Find where the given text appears and provide that cell's center as [x, y] coordinate. 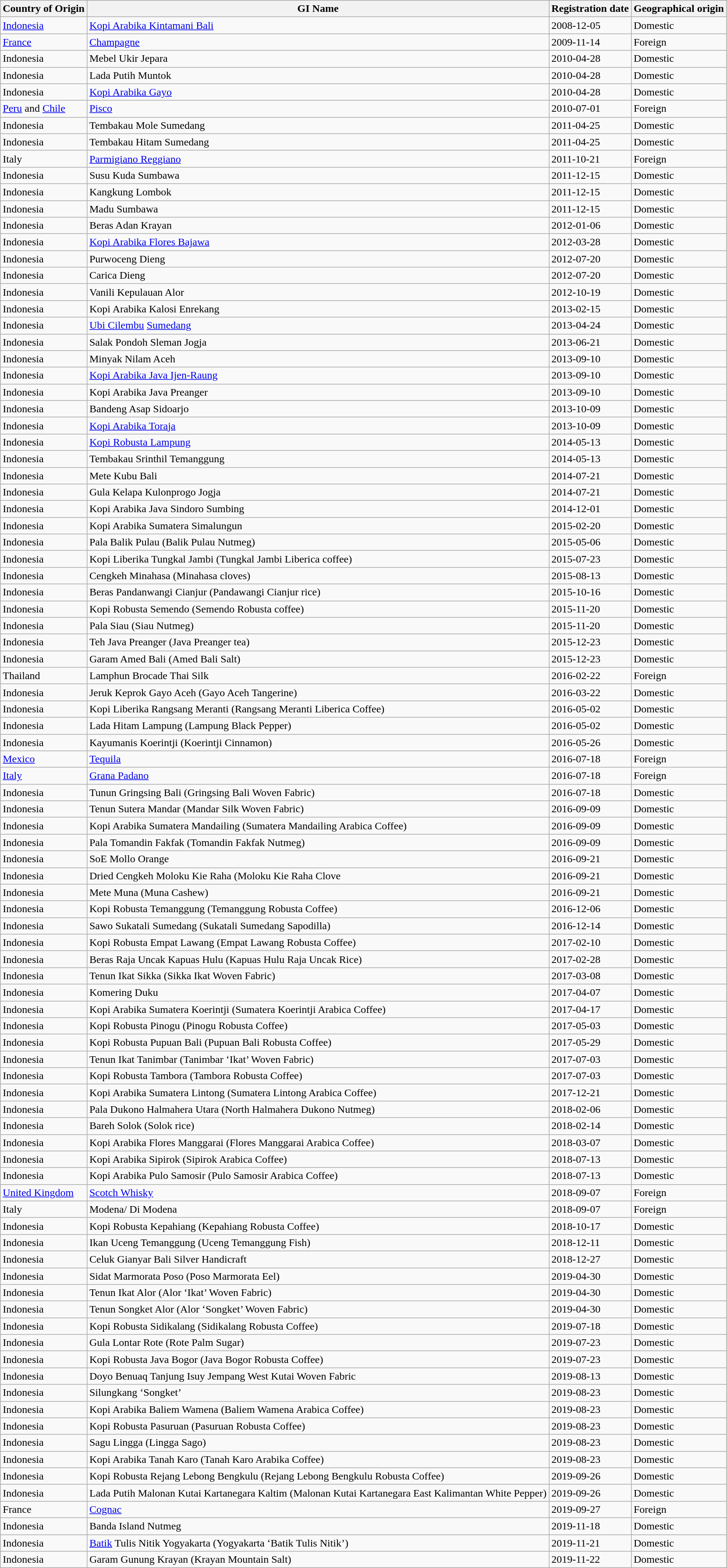
2015-08-13 [590, 576]
Thailand [44, 676]
Kopi Robusta Kepahiang (Kepahiang Robusta Coffee) [318, 1226]
Tunun Gringsing Bali (Gringsing Bali Woven Fabric) [318, 793]
Parmigiano Reggiano [318, 159]
SoE Mollo Orange [318, 859]
Tequila [318, 759]
Pala Siau (Siau Nutmeg) [318, 626]
Ikan Uceng Temanggung (Uceng Temanggung Fish) [318, 1242]
2017-02-10 [590, 942]
2019-07-18 [590, 1326]
Celuk Gianyar Bali Silver Handicraft [318, 1259]
2018-10-17 [590, 1226]
2018-02-06 [590, 1109]
Ubi Cilembu Sumedang [318, 326]
Tenun Ikat Sikka (Sikka Ikat Woven Fabric) [318, 976]
2011-10-21 [590, 159]
Country of Origin [44, 9]
Modena/ Di Modena [318, 1209]
Kopi Arabika Sumatera Lintong (Sumatera Lintong Arabica Coffee) [318, 1093]
Kopi Arabika Java Preanger [318, 392]
Komering Duku [318, 992]
Carica Dieng [318, 276]
Lamphun Brocade Thai Silk [318, 676]
GI Name [318, 9]
Kopi Robusta Java Bogor (Java Bogor Robusta Coffee) [318, 1359]
Cognac [318, 1509]
Gula Kelapa Kulonprogo Jogja [318, 492]
Kopi Robusta Pinogu (Pinogu Robusta Coffee) [318, 1026]
2017-12-21 [590, 1093]
Kopi Robusta Sidikalang (Sidikalang Robusta Coffee) [318, 1326]
2019-09-27 [590, 1509]
Kopi Robusta Semendo (Semendo Robusta coffee) [318, 609]
Kopi Robusta Lampung [318, 442]
2012-01-06 [590, 226]
Pala Tomandin Fakfak (Tomandin Fakfak Nutmeg) [318, 842]
Cengkeh Minahasa (Minahasa cloves) [318, 576]
Grana Padano [318, 776]
Jeruk Keprok Gayo Aceh (Gayo Aceh Tangerine) [318, 692]
Kopi Arabika Flores Bajawa [318, 242]
Scotch Whisky [318, 1193]
Kopi Arabika Gayo [318, 92]
Lada Hitam Lampung (Lampung Black Pepper) [318, 726]
Bareh Solok (Solok rice) [318, 1126]
Kopi Arabika Sumatera Koerintji (Sumatera Koerintji Arabica Coffee) [318, 1009]
Sagu Lingga (Lingga Sago) [318, 1443]
Kopi Robusta Empat Lawang (Empat Lawang Robusta Coffee) [318, 942]
Garam Amed Bali (Amed Bali Salt) [318, 659]
Tembakau Hitam Sumedang [318, 142]
2019-11-18 [590, 1526]
Batik Tulis Nitik Yogyakarta (Yogyakarta ‘Batik Tulis Nitik’) [318, 1543]
Kopi Arabika Sipirok (Sipirok Arabica Coffee) [318, 1159]
Tenun Ikat Alor (Alor ‘Ikat’ Woven Fabric) [318, 1293]
Kopi Arabika Kalosi Enrekang [318, 309]
Kopi Robusta Temanggung (Temanggung Robusta Coffee) [318, 909]
2013-06-21 [590, 342]
Pala Balik Pulau (Balik Pulau Nutmeg) [318, 542]
Doyo Benuaq Tanjung Isuy Jempang West Kutai Woven Fabric [318, 1376]
Geographical origin [678, 9]
2015-10-16 [590, 592]
Kopi Arabika Pulo Samosir (Pulo Samosir Arabica Coffee) [318, 1176]
Tembakau Mole Sumedang [318, 125]
Madu Sumbawa [318, 209]
2017-05-03 [590, 1026]
Kopi Robusta Tambora (Tambora Robusta Coffee) [318, 1076]
2019-11-22 [590, 1560]
Banda Island Nutmeg [318, 1526]
Kangkung Lombok [318, 192]
Purwoceng Dieng [318, 259]
Mebel Ukir Jepara [318, 59]
Pala Dukono Halmahera Utara (North Halmahera Dukono Nutmeg) [318, 1109]
2016-12-06 [590, 909]
Susu Kuda Sumbawa [318, 175]
Bandeng Asap Sidoarjo [318, 409]
Tenun Songket Alor (Alor ‘Songket’ Woven Fabric) [318, 1310]
Silungkang ‘Songket’ [318, 1393]
Kayumanis Koerintji (Koerintji Cinnamon) [318, 743]
2018-03-07 [590, 1143]
Pisco [318, 109]
2016-03-22 [590, 692]
2015-02-20 [590, 526]
Kopi Arabika Java Ijen-Raung [318, 375]
Tenun Sutera Mandar (Mandar Silk Woven Fabric) [318, 809]
2017-05-29 [590, 1043]
2015-07-23 [590, 559]
2015-05-06 [590, 542]
Kopi Robusta Pupuan Bali (Pupuan Bali Robusta Coffee) [318, 1043]
Kopi Robusta Pasuruan (Pasuruan Robusta Coffee) [318, 1426]
Tembakau Srinthil Temanggung [318, 459]
Kopi Arabika Sumatera Simalungun [318, 526]
Kopi Arabika Toraja [318, 425]
Dried Cengkeh Moloku Kie Raha (Moloku Kie Raha Clove [318, 876]
Vanili Kepulauan Alor [318, 292]
2016-05-26 [590, 743]
Mete Muna (Muna Cashew) [318, 892]
Beras Raja Uncak Kapuas Hulu (Kapuas Hulu Raja Uncak Rice) [318, 959]
2016-02-22 [590, 676]
Kopi Liberika Tungkal Jambi (Tungkal Jambi Liberica coffee) [318, 559]
Kopi Arabika Baliem Wamena (Baliem Wamena Arabica Coffee) [318, 1409]
Mete Kubu Bali [318, 475]
Peru and Chile [44, 109]
Kopi Arabika Sumatera Mandailing (Sumatera Mandailing Arabica Coffee) [318, 826]
2018-02-14 [590, 1126]
2018-12-11 [590, 1242]
Registration date [590, 9]
Minyak Nilam Aceh [318, 359]
2012-10-19 [590, 292]
Kopi Robusta Rejang Lebong Bengkulu (Rejang Lebong Bengkulu Robusta Coffee) [318, 1476]
Kopi Arabika Kintamani Bali [318, 25]
Salak Pondoh Sleman Jogja [318, 342]
2014-12-01 [590, 509]
2018-12-27 [590, 1259]
2017-04-17 [590, 1009]
Champagne [318, 42]
Lada Putih Muntok [318, 75]
Kopi Arabika Flores Manggarai (Flores Manggarai Arabica Coffee) [318, 1143]
2016-12-14 [590, 926]
Gula Lontar Rote (Rote Palm Sugar) [318, 1343]
Lada Putih Malonan Kutai Kartanegara Kaltim (Malonan Kutai Kartanegara East Kalimantan White Pepper) [318, 1493]
Garam Gunung Krayan (Krayan Mountain Salt) [318, 1560]
Kopi Arabika Tanah Karo (Tanah Karo Arabika Coffee) [318, 1459]
2013-04-24 [590, 326]
Kopi Liberika Rangsang Meranti (Rangsang Meranti Liberica Coffee) [318, 709]
Beras Adan Krayan [318, 226]
2019-11-21 [590, 1543]
2012-03-28 [590, 242]
Beras Pandanwangi Cianjur (Pandawangi Cianjur rice) [318, 592]
Mexico [44, 759]
Teh Java Preanger (Java Preanger tea) [318, 642]
Sidat Marmorata Poso (Poso Marmorata Eel) [318, 1276]
Tenun Ikat Tanimbar (Tanimbar ‘Ikat’ Woven Fabric) [318, 1059]
2009-11-14 [590, 42]
2008-12-05 [590, 25]
2017-03-08 [590, 976]
United Kingdom [44, 1193]
2013-02-15 [590, 309]
2017-04-07 [590, 992]
2010-07-01 [590, 109]
Kopi Arabika Java Sindoro Sumbing [318, 509]
Sawo Sukatali Sumedang (Sukatali Sumedang Sapodilla) [318, 926]
2017-02-28 [590, 959]
2019-08-13 [590, 1376]
